Scan for the cell matching the given text and deliver its (x, y) coordinate at center. 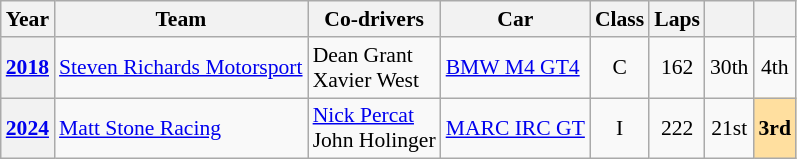
Team (181, 19)
4th (774, 68)
Dean Grant Xavier West (374, 68)
30th (730, 68)
3rd (774, 128)
I (620, 128)
Nick Percat John Holinger (374, 128)
2024 (28, 128)
BMW M4 GT4 (516, 68)
162 (677, 68)
Steven Richards Motorsport (181, 68)
21st (730, 128)
MARC IRC GT (516, 128)
C (620, 68)
2018 (28, 68)
Class (620, 19)
Co-drivers (374, 19)
222 (677, 128)
Car (516, 19)
Laps (677, 19)
Matt Stone Racing (181, 128)
Year (28, 19)
